Identify which cell holds the provided text, then report its [x, y] central coordinate. 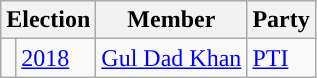
PTI [281, 58]
2018 [56, 58]
Member [172, 20]
Gul Dad Khan [172, 58]
Election [48, 20]
Party [281, 20]
